Extract the [x, y] coordinate from the center of the cell holding the provided text.  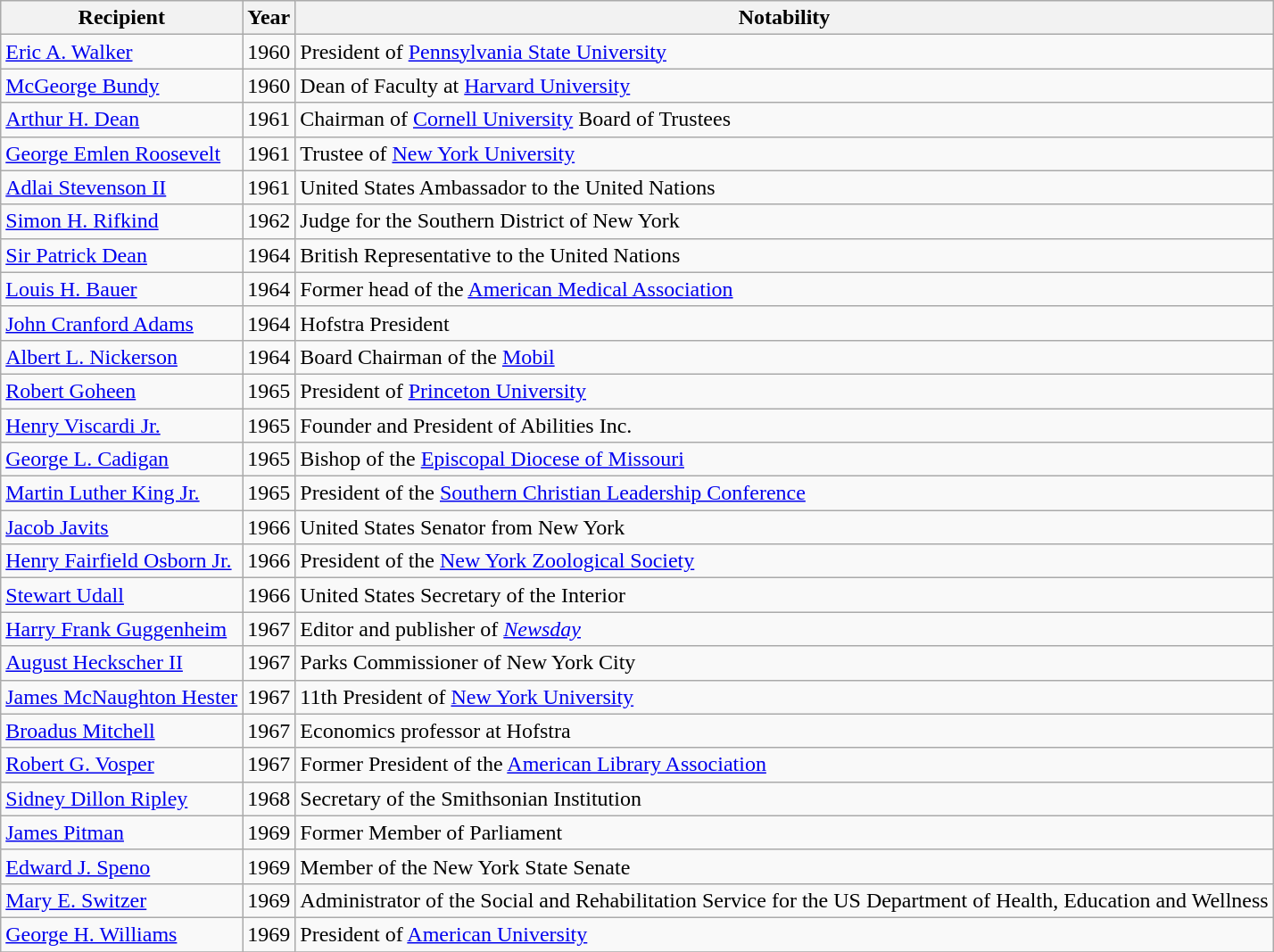
Edward J. Speno [121, 866]
Recipient [121, 18]
Founder and President of Abilities Inc. [784, 426]
Trustee of New York University [784, 153]
1962 [269, 221]
Economics professor at Hofstra [784, 731]
Mary E. Switzer [121, 900]
Former President of the American Library Association [784, 765]
Former head of the American Medical Association [784, 289]
President of American University [784, 934]
Henry Fairfield Osborn Jr. [121, 561]
Adlai Stevenson II [121, 187]
Bishop of the Episcopal Diocese of Missouri [784, 459]
British Representative to the United Nations [784, 255]
Administrator of the Social and Rehabilitation Service for the US Department of Health, Education and Wellness [784, 900]
President of the Southern Christian Leadership Conference [784, 493]
Robert Goheen [121, 391]
Broadus Mitchell [121, 731]
Editor and publisher of Newsday [784, 629]
Notability [784, 18]
Jacob Javits [121, 527]
George H. Williams [121, 934]
Stewart Udall [121, 595]
11th President of New York University [784, 697]
United States Secretary of the Interior [784, 595]
James McNaughton Hester [121, 697]
Henry Viscardi Jr. [121, 426]
United States Senator from New York [784, 527]
McGeorge Bundy [121, 86]
Chairman of Cornell University Board of Trustees [784, 120]
Martin Luther King Jr. [121, 493]
Eric A. Walker [121, 52]
Year [269, 18]
Parks Commissioner of New York City [784, 663]
Former Member of Parliament [784, 832]
George Emlen Roosevelt [121, 153]
James Pitman [121, 832]
Louis H. Bauer [121, 289]
George L. Cadigan [121, 459]
Simon H. Rifkind [121, 221]
Sir Patrick Dean [121, 255]
Secretary of the Smithsonian Institution [784, 799]
United States Ambassador to the United Nations [784, 187]
President of Princeton University [784, 391]
Judge for the Southern District of New York [784, 221]
President of Pennsylvania State University [784, 52]
John Cranford Adams [121, 323]
Sidney Dillon Ripley [121, 799]
Harry Frank Guggenheim [121, 629]
Albert L. Nickerson [121, 357]
Member of the New York State Senate [784, 866]
1968 [269, 799]
President of the New York Zoological Society [784, 561]
Board Chairman of the Mobil [784, 357]
Dean of Faculty at Harvard University [784, 86]
Robert G. Vosper [121, 765]
Hofstra President [784, 323]
August Heckscher II [121, 663]
Arthur H. Dean [121, 120]
